Return the [x, y] coordinate for the center point of the cell that contains the specified text.  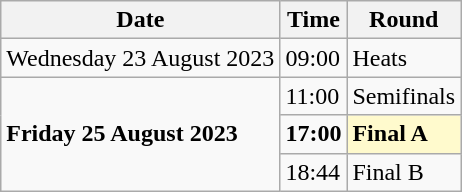
17:00 [314, 134]
Final A [404, 134]
11:00 [314, 96]
Final B [404, 172]
Date [140, 20]
Semifinals [404, 96]
Time [314, 20]
Friday 25 August 2023 [140, 134]
Round [404, 20]
Wednesday 23 August 2023 [140, 58]
09:00 [314, 58]
Heats [404, 58]
18:44 [314, 172]
